Pinpoint the cell where the given text exists, returning its [X, Y] midpoint coordinate. 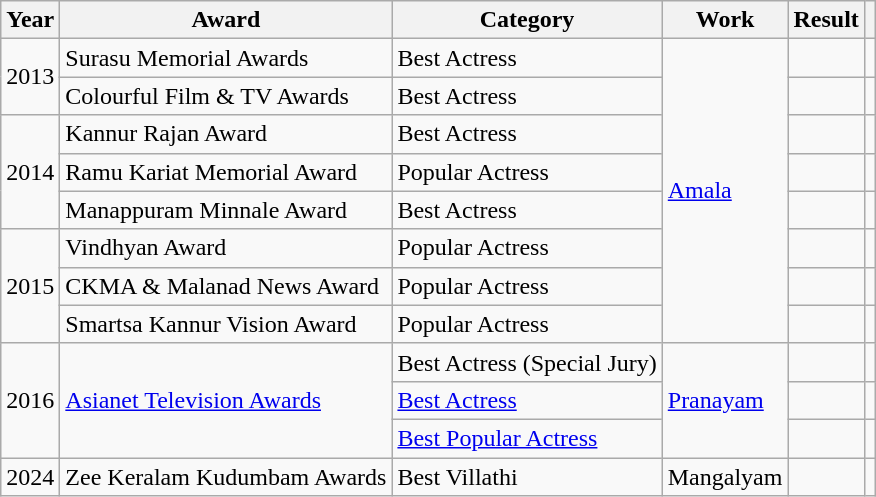
Award [226, 20]
Category [527, 20]
Colourful Film & TV Awards [226, 96]
Smartsa Kannur Vision Award [226, 324]
Amala [725, 191]
Manappuram Minnale Award [226, 210]
Pranayam [725, 400]
2014 [30, 172]
Ramu Kariat Memorial Award [226, 172]
2016 [30, 400]
CKMA & Malanad News Award [226, 286]
Mangalyam [725, 477]
Result [826, 20]
2015 [30, 286]
Surasu Memorial Awards [226, 58]
Best Actress (Special Jury) [527, 362]
Best Popular Actress [527, 438]
2024 [30, 477]
2013 [30, 77]
Work [725, 20]
Year [30, 20]
Kannur Rajan Award [226, 134]
Asianet Television Awards [226, 400]
Best Villathi [527, 477]
Zee Keralam Kudumbam Awards [226, 477]
Vindhyan Award [226, 248]
